Detect which cell encompasses the target text, then output its (x, y) center coordinate. 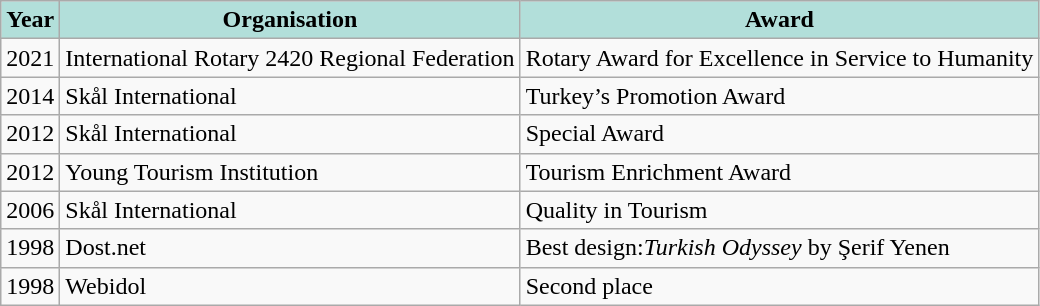
Young Tourism Institution (290, 172)
Award (780, 20)
Special Award (780, 134)
Rotary Award for Excellence in Service to Humanity (780, 58)
International Rotary 2420 Regional Federation (290, 58)
Quality in Tourism (780, 210)
Year (30, 20)
Tourism Enrichment Award (780, 172)
2006 (30, 210)
Second place (780, 286)
2014 (30, 96)
Organisation (290, 20)
2021 (30, 58)
Webidol (290, 286)
Dost.net (290, 248)
Turkey’s Promotion Award (780, 96)
Best design:Turkish Odyssey by Şerif Yenen (780, 248)
